Identify which cell holds the provided text, then report its (x, y) central coordinate. 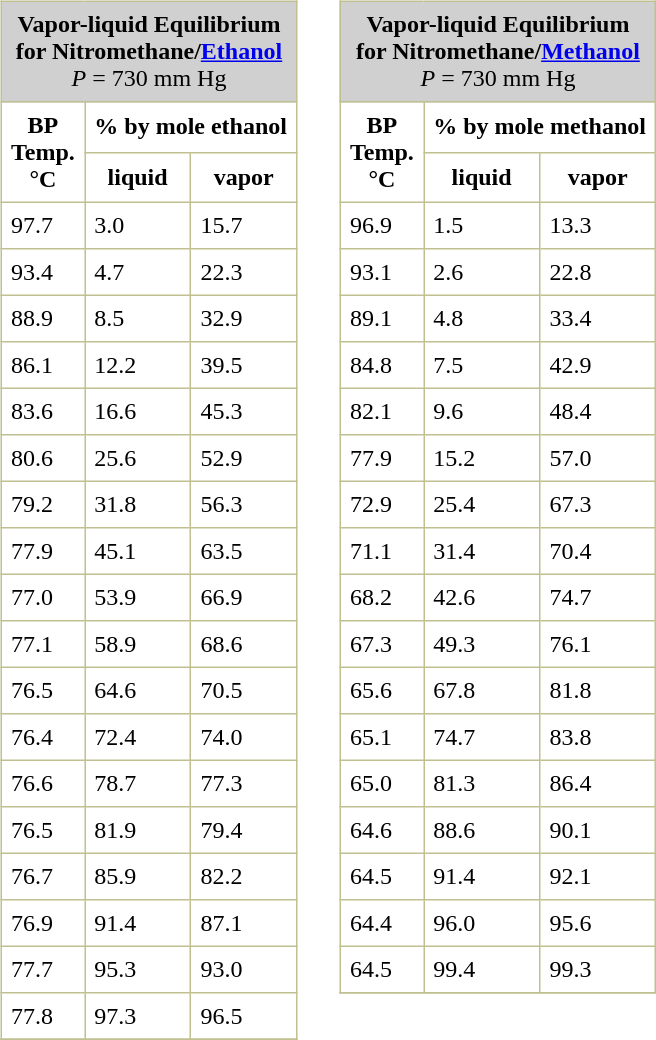
81.8 (598, 690)
78.7 (138, 783)
76.7 (42, 876)
16.6 (138, 411)
63.5 (244, 551)
77.7 (42, 969)
86.1 (42, 365)
70.5 (244, 690)
88.9 (42, 318)
86.4 (598, 783)
99.4 (482, 969)
96.9 (382, 225)
22.8 (598, 272)
95.6 (598, 923)
83.6 (42, 411)
31.4 (482, 551)
76.6 (42, 783)
68.2 (382, 597)
77.3 (244, 783)
89.1 (382, 318)
25.6 (138, 458)
77.1 (42, 644)
71.1 (382, 551)
45.3 (244, 411)
65.1 (382, 737)
81.3 (482, 783)
79.4 (244, 830)
13.3 (598, 225)
22.3 (244, 272)
% by mole ethanol (191, 127)
67.8 (482, 690)
8.5 (138, 318)
83.8 (598, 737)
58.9 (138, 644)
9.6 (482, 411)
92.1 (598, 876)
7.5 (482, 365)
57.0 (598, 458)
1.5 (482, 225)
81.9 (138, 830)
15.7 (244, 225)
99.3 (598, 969)
66.9 (244, 597)
2.6 (482, 272)
53.9 (138, 597)
4.7 (138, 272)
72.4 (138, 737)
90.1 (598, 830)
87.1 (244, 923)
25.4 (482, 504)
72.9 (382, 504)
97.7 (42, 225)
77.8 (42, 1016)
82.1 (382, 411)
65.0 (382, 783)
64.4 (382, 923)
42.6 (482, 597)
32.9 (244, 318)
93.0 (244, 969)
96.5 (244, 1016)
79.2 (42, 504)
39.5 (244, 365)
33.4 (598, 318)
95.3 (138, 969)
93.4 (42, 272)
68.6 (244, 644)
76.1 (598, 644)
84.8 (382, 365)
49.3 (482, 644)
56.3 (244, 504)
93.1 (382, 272)
97.3 (138, 1016)
31.8 (138, 504)
65.6 (382, 690)
42.9 (598, 365)
82.2 (244, 876)
96.0 (482, 923)
76.4 (42, 737)
76.9 (42, 923)
Vapor-liquid Equilibriumfor Nitromethane/MethanolP = 730 mm Hg (498, 51)
80.6 (42, 458)
12.2 (138, 365)
15.2 (482, 458)
52.9 (244, 458)
85.9 (138, 876)
3.0 (138, 225)
48.4 (598, 411)
74.0 (244, 737)
Vapor-liquid Equilibriumfor Nitromethane/EthanolP = 730 mm Hg (148, 51)
70.4 (598, 551)
88.6 (482, 830)
% by mole methanol (540, 127)
45.1 (138, 551)
4.8 (482, 318)
77.0 (42, 597)
